Return (x, y) of the center of cell containing provided text 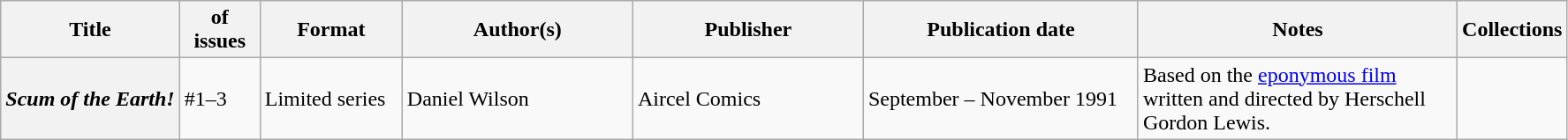
Title (90, 30)
September – November 1991 (1000, 99)
Scum of the Earth! (90, 99)
Based on the eponymous film written and directed by Herschell Gordon Lewis. (1297, 99)
#1–3 (219, 99)
of issues (219, 30)
Notes (1297, 30)
Daniel Wilson (518, 99)
Publisher (747, 30)
Collections (1512, 30)
Format (330, 30)
Author(s) (518, 30)
Publication date (1000, 30)
Aircel Comics (747, 99)
Limited series (330, 99)
